Determine the (X, Y) coordinate at the center of the cell enclosing the given text.  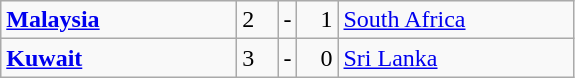
2 (258, 20)
Kuwait (119, 58)
0 (318, 58)
3 (258, 58)
Malaysia (119, 20)
Sri Lanka (456, 58)
1 (318, 20)
South Africa (456, 20)
